Identify which cell holds the provided text, then report its [X, Y] central coordinate. 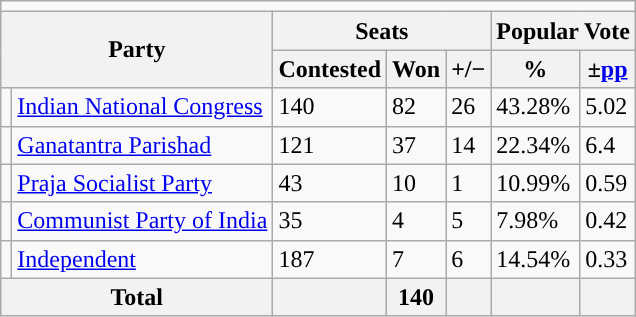
35 [330, 221]
±pp [608, 69]
22.34% [536, 145]
187 [330, 259]
Communist Party of India [142, 221]
0.42 [608, 221]
7 [416, 259]
37 [416, 145]
Seats [382, 31]
1 [468, 183]
26 [468, 107]
Independent [142, 259]
5.02 [608, 107]
43.28% [536, 107]
43 [330, 183]
Praja Socialist Party [142, 183]
10.99% [536, 183]
+/− [468, 69]
Indian National Congress [142, 107]
Won [416, 69]
0.33 [608, 259]
6.4 [608, 145]
5 [468, 221]
4 [416, 221]
14 [468, 145]
14.54% [536, 259]
82 [416, 107]
% [536, 69]
0.59 [608, 183]
6 [468, 259]
Party [137, 50]
Ganatantra Parishad [142, 145]
Popular Vote [564, 31]
121 [330, 145]
7.98% [536, 221]
Contested [330, 69]
Total [137, 297]
10 [416, 183]
